Output the (x, y) coordinate of the center of the cell containing the given text.  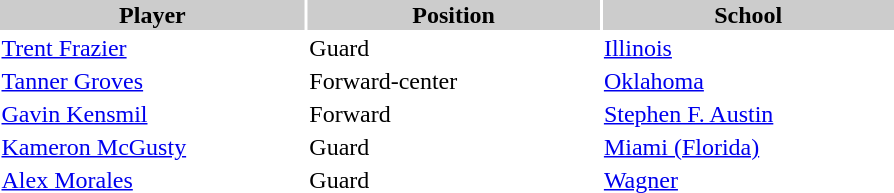
Forward-center (454, 81)
Position (454, 15)
Trent Frazier (152, 48)
Tanner Groves (152, 81)
Oklahoma (748, 81)
Stephen F. Austin (748, 114)
Forward (454, 114)
Illinois (748, 48)
Kameron McGusty (152, 147)
Gavin Kensmil (152, 114)
Player (152, 15)
School (748, 15)
Miami (Florida) (748, 147)
